Identify which cell holds the provided text, then report its [x, y] central coordinate. 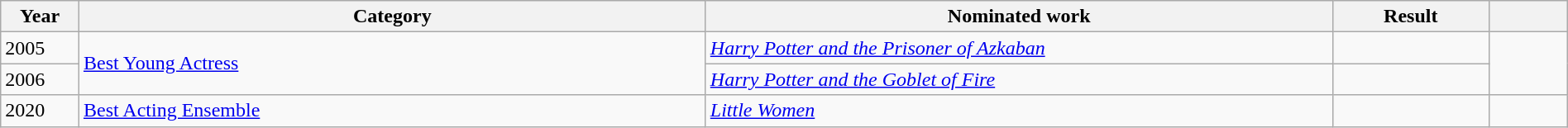
Best Young Actress [392, 64]
Category [392, 17]
Harry Potter and the Goblet of Fire [1019, 79]
2020 [40, 111]
2005 [40, 48]
Nominated work [1019, 17]
Harry Potter and the Prisoner of Azkaban [1019, 48]
Little Women [1019, 111]
Result [1411, 17]
Year [40, 17]
2006 [40, 79]
Best Acting Ensemble [392, 111]
